Determine the [x, y] coordinate at the center of the cell enclosing the given text.  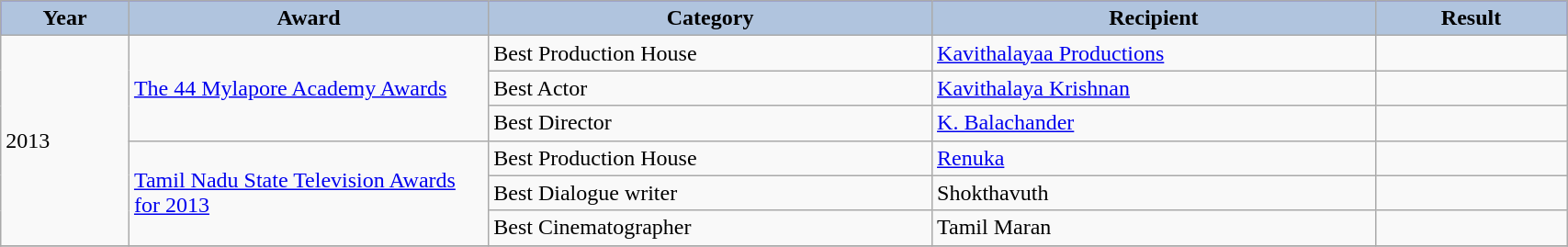
K. Balachander [1154, 123]
Category [711, 18]
Kavithalayaa Productions [1154, 53]
Result [1471, 18]
Best Director [711, 123]
Kavithalaya Krishnan [1154, 88]
Best Dialogue writer [711, 193]
Best Cinematographer [711, 228]
Tamil Maran [1154, 228]
Recipient [1154, 18]
Tamil Nadu State Television Awards for 2013 [309, 193]
Renuka [1154, 158]
2013 [65, 140]
Shokthavuth [1154, 193]
The 44 Mylapore Academy Awards [309, 88]
Best Actor [711, 88]
Award [309, 18]
Year [65, 18]
